Capture the cell that displays the provided text and extract its (X, Y) central coordinate. 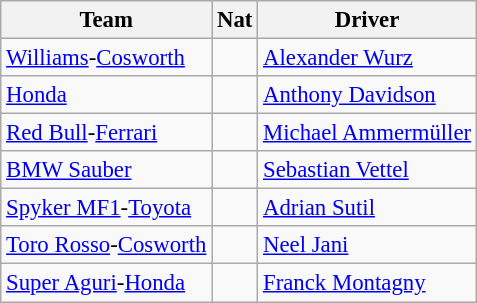
Neel Jani (368, 245)
Sebastian Vettel (368, 170)
Franck Montagny (368, 283)
Spyker MF1-Toyota (106, 208)
Adrian Sutil (368, 208)
Anthony Davidson (368, 95)
Williams-Cosworth (106, 58)
Nat (235, 20)
Toro Rosso-Cosworth (106, 245)
Team (106, 20)
Honda (106, 95)
Michael Ammermüller (368, 133)
Super Aguri-Honda (106, 283)
Driver (368, 20)
Alexander Wurz (368, 58)
BMW Sauber (106, 170)
Red Bull-Ferrari (106, 133)
